Locate the cell with the specified text and output its [x, y] center coordinate. 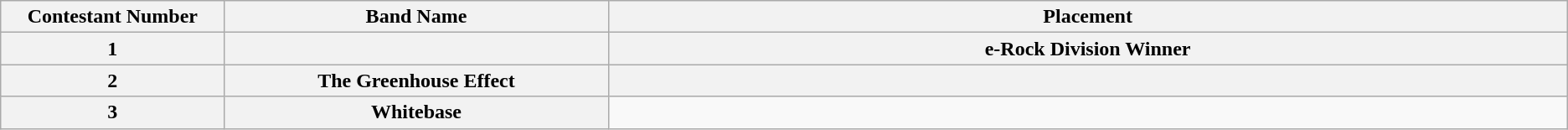
3 [112, 112]
1 [112, 49]
Placement [1087, 17]
Contestant Number [112, 17]
Whitebase [416, 112]
e-Rock Division Winner [1087, 49]
2 [112, 81]
The Greenhouse Effect [416, 81]
Band Name [416, 17]
